Find where the given text appears and provide that cell's center as [x, y] coordinate. 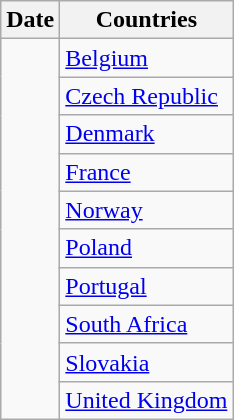
Slovakia [146, 362]
Denmark [146, 134]
United Kingdom [146, 400]
Portugal [146, 286]
Poland [146, 248]
Belgium [146, 58]
Czech Republic [146, 96]
France [146, 172]
South Africa [146, 324]
Countries [146, 20]
Date [30, 20]
Norway [146, 210]
